Search for the cell housing the specified text and yield its [X, Y] center coordinate. 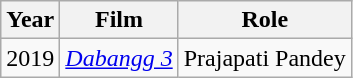
2019 [30, 58]
Role [264, 20]
Film [119, 20]
Dabangg 3 [119, 58]
Year [30, 20]
Prajapati Pandey [264, 58]
